Locate the cell with the specified text and output its [X, Y] center coordinate. 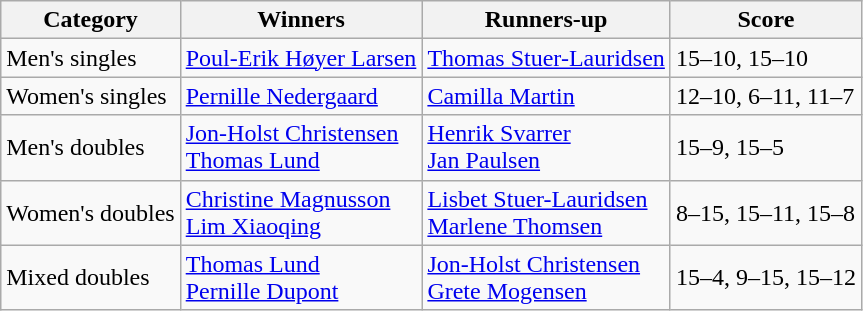
Camilla Martin [546, 96]
Lisbet Stuer-Lauridsen Marlene Thomsen [546, 212]
15–9, 15–5 [766, 148]
15–4, 9–15, 15–12 [766, 278]
Women's singles [90, 96]
Jon-Holst Christensen Grete Mogensen [546, 278]
15–10, 15–10 [766, 58]
Henrik Svarrer Jan Paulsen [546, 148]
Thomas Lund Pernille Dupont [301, 278]
8–15, 15–11, 15–8 [766, 212]
Runners-up [546, 20]
Men's doubles [90, 148]
Women's doubles [90, 212]
Winners [301, 20]
Category [90, 20]
Christine Magnusson Lim Xiaoqing [301, 212]
Mixed doubles [90, 278]
Score [766, 20]
12–10, 6–11, 11–7 [766, 96]
Men's singles [90, 58]
Thomas Stuer-Lauridsen [546, 58]
Jon-Holst Christensen Thomas Lund [301, 148]
Pernille Nedergaard [301, 96]
Poul-Erik Høyer Larsen [301, 58]
